Identify which cell holds the provided text, then report its (x, y) central coordinate. 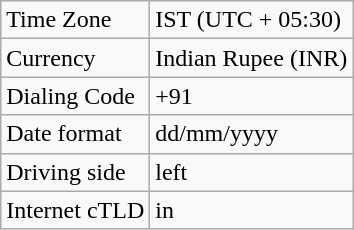
Date format (76, 134)
IST (UTC + 05:30) (252, 20)
Driving side (76, 172)
Time Zone (76, 20)
Internet cTLD (76, 210)
Indian Rupee (INR) (252, 58)
in (252, 210)
dd/mm/yyyy (252, 134)
Dialing Code (76, 96)
left (252, 172)
Currency (76, 58)
+91 (252, 96)
